Provide the [x, y] coordinate of the cell's center where the given text is located.  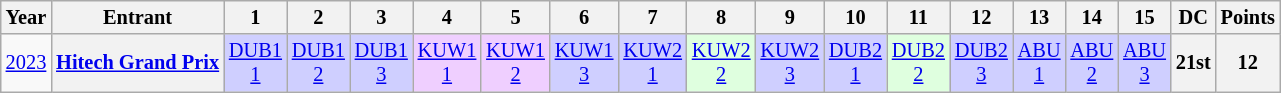
Hitech Grand Prix [138, 63]
Points [1248, 17]
KUW13 [584, 63]
KUW11 [448, 63]
DUB12 [318, 63]
Entrant [138, 17]
ABU3 [1144, 63]
DC [1194, 17]
ABU1 [1040, 63]
13 [1040, 17]
4 [448, 17]
14 [1092, 17]
KUW21 [652, 63]
5 [516, 17]
DUB21 [856, 63]
3 [382, 17]
2 [318, 17]
1 [256, 17]
15 [1144, 17]
11 [918, 17]
DUB13 [382, 63]
8 [722, 17]
DUB23 [982, 63]
21st [1194, 63]
KUW22 [722, 63]
ABU2 [1092, 63]
DUB11 [256, 63]
DUB22 [918, 63]
7 [652, 17]
Year [26, 17]
6 [584, 17]
KUW12 [516, 63]
9 [790, 17]
10 [856, 17]
2023 [26, 63]
KUW23 [790, 63]
